Capture the cell that displays the provided text and extract its (x, y) central coordinate. 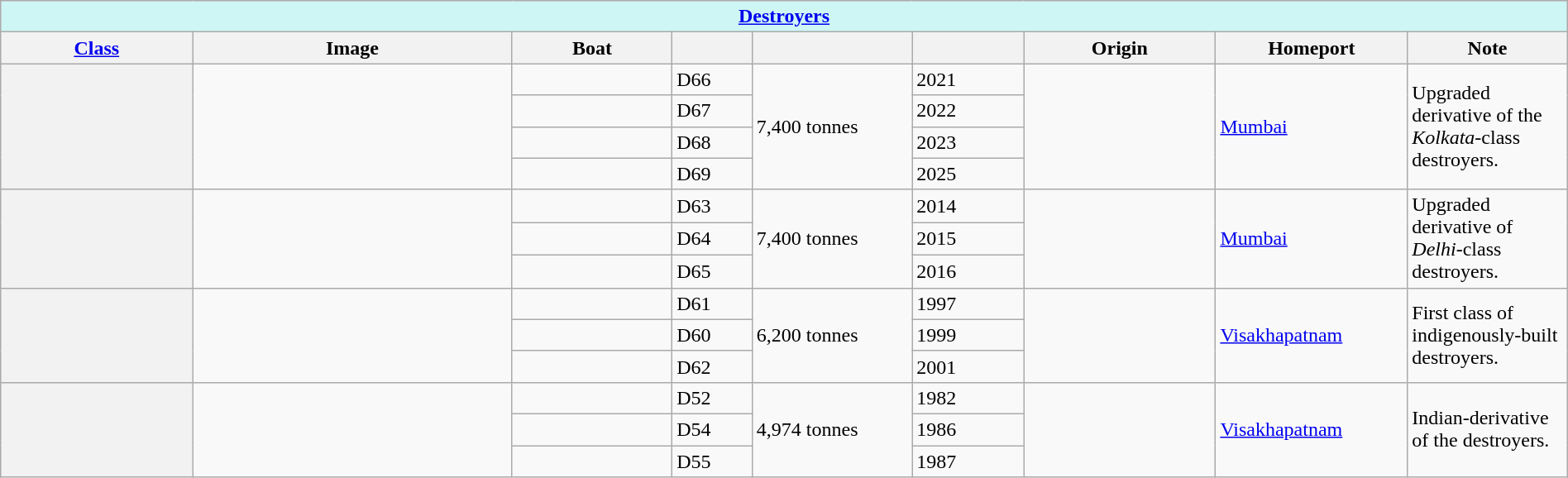
D61 (713, 304)
Image (352, 48)
D54 (713, 429)
6,200 tonnes (832, 335)
2014 (968, 206)
D65 (713, 271)
Note (1487, 48)
Indian-derivative of the destroyers. (1487, 429)
D66 (713, 79)
D55 (713, 461)
Homeport (1312, 48)
Origin (1120, 48)
2015 (968, 239)
2001 (968, 366)
D52 (713, 398)
2023 (968, 142)
1997 (968, 304)
2021 (968, 79)
4,974 tonnes (832, 429)
D60 (713, 335)
D63 (713, 206)
D67 (713, 111)
2025 (968, 174)
D64 (713, 239)
D68 (713, 142)
D62 (713, 366)
1987 (968, 461)
Boat (592, 48)
1999 (968, 335)
Upgraded derivative of Delhi-class destroyers. (1487, 238)
Class (97, 48)
2022 (968, 111)
2016 (968, 271)
First class of indigenously-built destroyers. (1487, 335)
D69 (713, 174)
Upgraded derivative of the Kolkata-class destroyers. (1487, 127)
Destroyers (784, 17)
1986 (968, 429)
1982 (968, 398)
